Pinpoint the cell where the given text exists, returning its (x, y) midpoint coordinate. 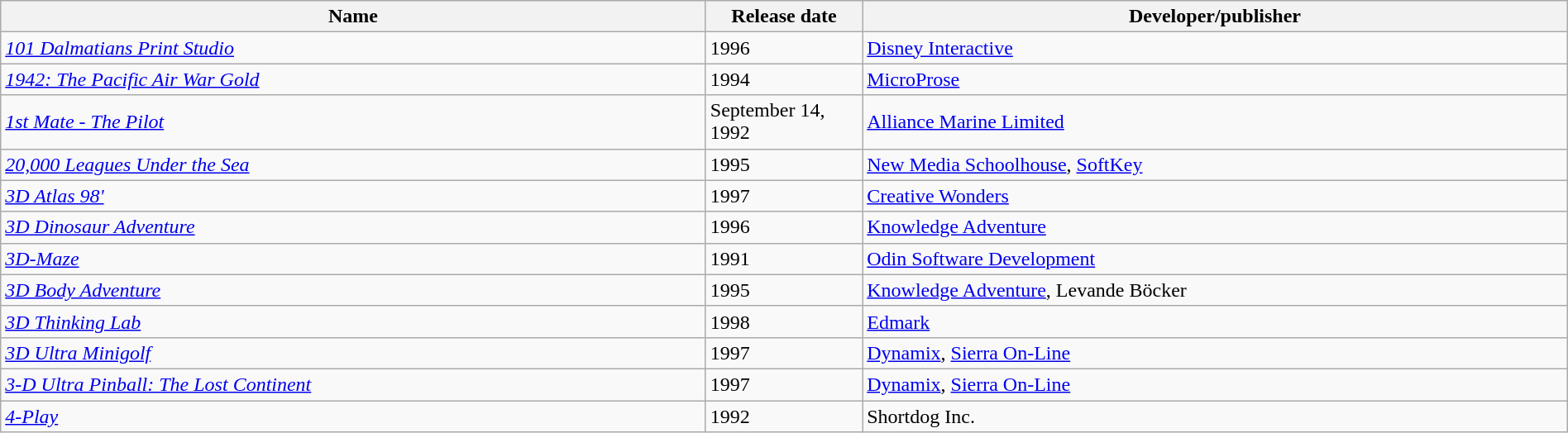
New Media Schoolhouse, SoftKey (1216, 164)
Disney Interactive (1216, 48)
Edmark (1216, 321)
Knowledge Adventure (1216, 227)
1942: The Pacific Air War Gold (354, 79)
1992 (784, 416)
September 14, 1992 (784, 122)
20,000 Leagues Under the Sea (354, 164)
3-D Ultra Pinball: The Lost Continent (354, 384)
MicroProse (1216, 79)
3D Dinosaur Adventure (354, 227)
Odin Software Development (1216, 259)
3D Body Adventure (354, 290)
Name (354, 17)
1994 (784, 79)
1st Mate - The Pilot (354, 122)
Developer/publisher (1216, 17)
1991 (784, 259)
1998 (784, 321)
3D-Maze (354, 259)
3D Thinking Lab (354, 321)
101 Dalmatians Print Studio (354, 48)
Release date (784, 17)
3D Atlas 98' (354, 196)
Knowledge Adventure, Levande Böcker (1216, 290)
4-Play (354, 416)
Creative Wonders (1216, 196)
3D Ultra Minigolf (354, 353)
Alliance Marine Limited (1216, 122)
Shortdog Inc. (1216, 416)
